Provide the (X, Y) coordinate of the cell's center where the given text is located.  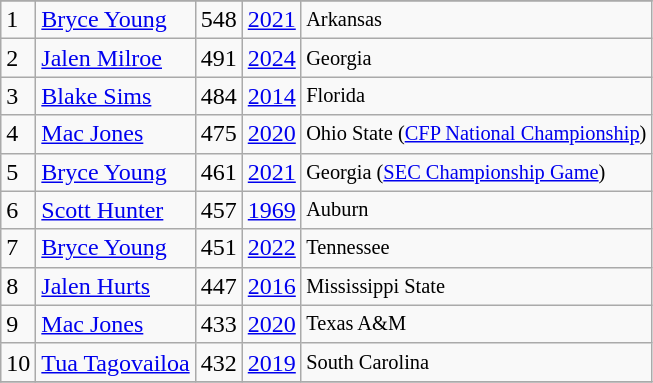
457 (218, 210)
9 (18, 324)
Jalen Milroe (116, 58)
5 (18, 172)
2019 (272, 362)
Blake Sims (116, 96)
2014 (272, 96)
484 (218, 96)
432 (218, 362)
447 (218, 286)
Tennessee (476, 248)
433 (218, 324)
548 (218, 20)
4 (18, 134)
2022 (272, 248)
1 (18, 20)
Mississippi State (476, 286)
3 (18, 96)
Auburn (476, 210)
2 (18, 58)
10 (18, 362)
2024 (272, 58)
475 (218, 134)
Ohio State (CFP National Championship) (476, 134)
South Carolina (476, 362)
491 (218, 58)
Georgia (SEC Championship Game) (476, 172)
Texas A&M (476, 324)
2016 (272, 286)
8 (18, 286)
6 (18, 210)
Scott Hunter (116, 210)
Tua Tagovailoa (116, 362)
7 (18, 248)
Jalen Hurts (116, 286)
1969 (272, 210)
451 (218, 248)
461 (218, 172)
Georgia (476, 58)
Florida (476, 96)
Arkansas (476, 20)
